Extract the (X, Y) coordinate from the center of the cell holding the provided text.  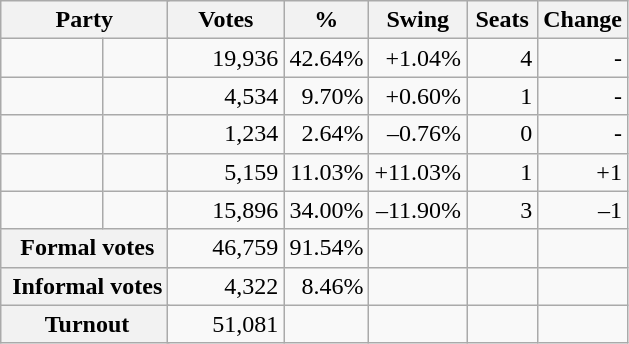
2.64% (326, 134)
9.70% (326, 96)
51,081 (226, 324)
Formal votes (84, 248)
+0.60% (418, 96)
8.46% (326, 286)
Turnout (84, 324)
–11.90% (418, 210)
Swing (418, 20)
% (326, 20)
34.00% (326, 210)
Change (583, 20)
46,759 (226, 248)
15,896 (226, 210)
19,936 (226, 58)
91.54% (326, 248)
11.03% (326, 172)
1,234 (226, 134)
5,159 (226, 172)
Votes (226, 20)
4,322 (226, 286)
+11.03% (418, 172)
4 (502, 58)
Informal votes (84, 286)
Seats (502, 20)
Party (84, 20)
42.64% (326, 58)
3 (502, 210)
+1 (583, 172)
+1.04% (418, 58)
–1 (583, 210)
0 (502, 134)
–0.76% (418, 134)
4,534 (226, 96)
